Extract the (x, y) coordinate from the center of the cell holding the provided text.  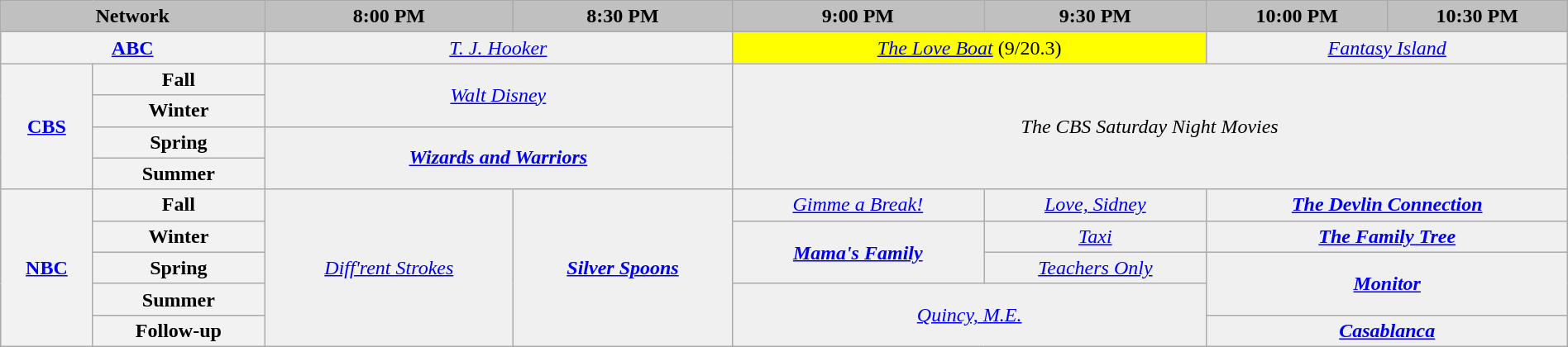
Silver Spoons (623, 268)
10:30 PM (1477, 17)
Diff'rent Strokes (389, 268)
NBC (46, 268)
Walt Disney (498, 95)
Quincy, M.E. (969, 315)
The Devlin Connection (1387, 205)
The CBS Saturday Night Movies (1150, 126)
Monitor (1387, 283)
ABC (132, 48)
8:00 PM (389, 17)
Gimme a Break! (858, 205)
Teachers Only (1096, 268)
10:00 PM (1297, 17)
Taxi (1096, 236)
CBS (46, 126)
Casablanca (1387, 330)
T. J. Hooker (498, 48)
Love, Sidney (1096, 205)
Mama's Family (858, 252)
9:30 PM (1096, 17)
The Family Tree (1387, 236)
Fantasy Island (1387, 48)
Follow-up (179, 330)
Wizards and Warriors (498, 158)
The Love Boat (9/20.3) (969, 48)
8:30 PM (623, 17)
Network (132, 17)
9:00 PM (858, 17)
